From the cell containing the given text, extract its center point as (x, y) coordinate. 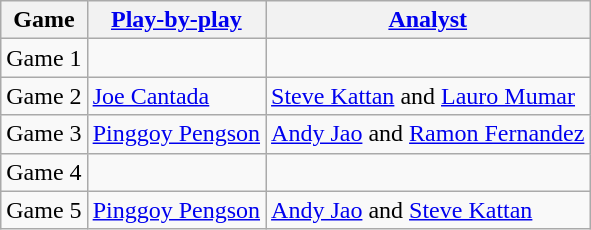
Joe Cantada (176, 96)
Game 5 (44, 210)
Analyst (428, 20)
Game (44, 20)
Game 4 (44, 172)
Game 1 (44, 58)
Steve Kattan and Lauro Mumar (428, 96)
Andy Jao and Steve Kattan (428, 210)
Andy Jao and Ramon Fernandez (428, 134)
Play-by-play (176, 20)
Game 2 (44, 96)
Game 3 (44, 134)
